Determine the (x, y) coordinate at the center of the cell enclosing the given text.  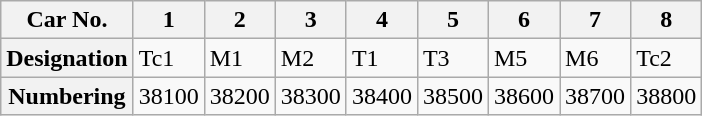
Car No. (67, 20)
M2 (310, 58)
38700 (596, 96)
8 (666, 20)
Numbering (67, 96)
Tc1 (168, 58)
38500 (452, 96)
38300 (310, 96)
38200 (240, 96)
2 (240, 20)
Designation (67, 58)
Tc2 (666, 58)
38100 (168, 96)
T3 (452, 58)
1 (168, 20)
M1 (240, 58)
38800 (666, 96)
M5 (524, 58)
M6 (596, 58)
38600 (524, 96)
5 (452, 20)
7 (596, 20)
6 (524, 20)
38400 (382, 96)
4 (382, 20)
T1 (382, 58)
3 (310, 20)
